For the text-containing cell, return its midpoint in [x, y] coordinate format. 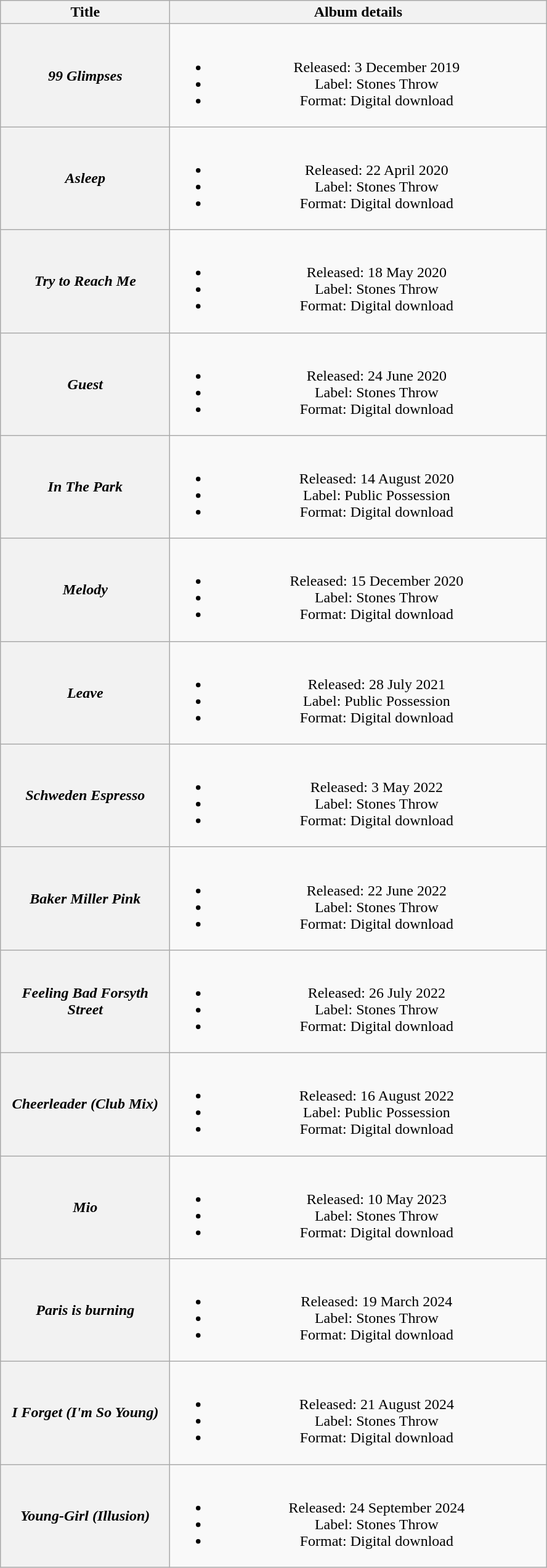
Released: 16 August 2022Label: Public PossessionFormat: Digital download [359, 1104]
Released: 24 September 2024Label: Stones ThrowFormat: Digital download [359, 1516]
Released: 24 June 2020Label: Stones ThrowFormat: Digital download [359, 384]
Try to Reach Me [85, 281]
Asleep [85, 179]
Released: 3 May 2022Label: Stones ThrowFormat: Digital download [359, 796]
Released: 15 December 2020Label: Stones ThrowFormat: Digital download [359, 590]
Released: 22 June 2022Label: Stones ThrowFormat: Digital download [359, 898]
Released: 22 April 2020Label: Stones ThrowFormat: Digital download [359, 179]
Released: 21 August 2024Label: Stones ThrowFormat: Digital download [359, 1413]
Released: 18 May 2020Label: Stones ThrowFormat: Digital download [359, 281]
Released: 19 March 2024Label: Stones ThrowFormat: Digital download [359, 1311]
Released: 28 July 2021Label: Public PossessionFormat: Digital download [359, 692]
Title [85, 12]
99 Glimpses [85, 75]
In The Park [85, 487]
Mio [85, 1207]
Released: 3 December 2019Label: Stones ThrowFormat: Digital download [359, 75]
Released: 14 August 2020Label: Public PossessionFormat: Digital download [359, 487]
Melody [85, 590]
Guest [85, 384]
Baker Miller Pink [85, 898]
I Forget (I'm So Young) [85, 1413]
Released: 26 July 2022Label: Stones ThrowFormat: Digital download [359, 1001]
Schweden Espresso [85, 796]
Released: 10 May 2023Label: Stones ThrowFormat: Digital download [359, 1207]
Leave [85, 692]
Album details [359, 12]
Paris is burning [85, 1311]
Young-Girl (Illusion) [85, 1516]
Cheerleader (Club Mix) [85, 1104]
Feeling Bad Forsyth Street [85, 1001]
